Extract the [x, y] coordinate from the center of the cell holding the provided text.  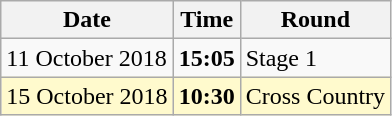
10:30 [206, 96]
11 October 2018 [87, 58]
15:05 [206, 58]
Date [87, 20]
Round [315, 20]
Stage 1 [315, 58]
Time [206, 20]
Cross Country [315, 96]
15 October 2018 [87, 96]
